From the cell containing the given text, extract its center point as [X, Y] coordinate. 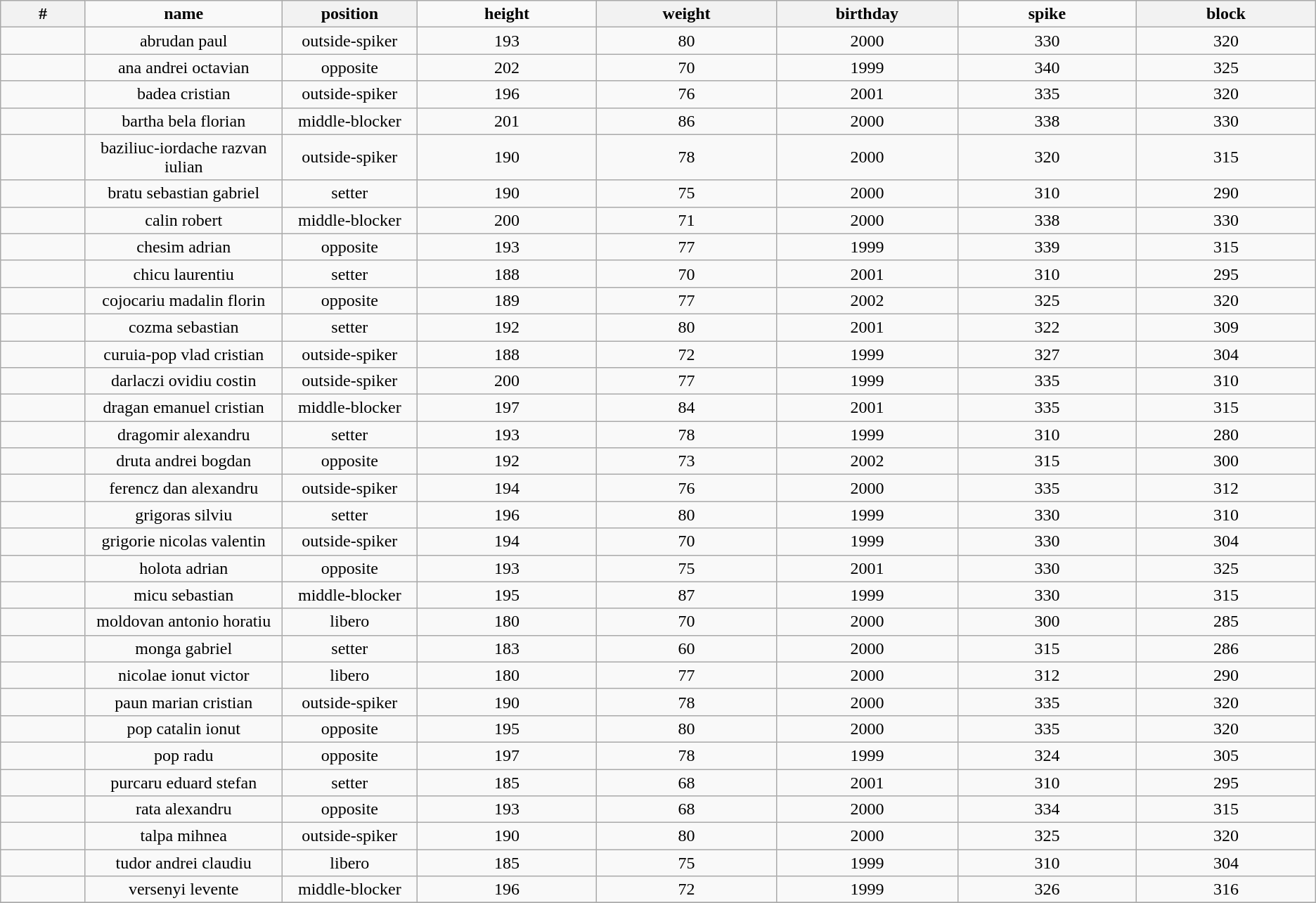
305 [1226, 755]
purcaru eduard stefan [183, 783]
druta andrei bogdan [183, 461]
dragomir alexandru [183, 435]
curuia-pop vlad cristian [183, 354]
285 [1226, 622]
87 [687, 595]
cojocariu madalin florin [183, 300]
pop catalin ionut [183, 729]
baziliuc-iordache razvan iulian [183, 158]
84 [687, 408]
tudor andrei claudiu [183, 863]
326 [1047, 890]
280 [1226, 435]
324 [1047, 755]
189 [506, 300]
ana andrei octavian [183, 68]
grigoras silviu [183, 515]
spike [1047, 14]
202 [506, 68]
rata alexandru [183, 809]
bratu sebastian gabriel [183, 193]
316 [1226, 890]
badea cristian [183, 94]
talpa mihnea [183, 836]
322 [1047, 327]
309 [1226, 327]
327 [1047, 354]
# [43, 14]
darlaczi ovidiu costin [183, 381]
60 [687, 648]
339 [1047, 247]
height [506, 14]
71 [687, 220]
chesim adrian [183, 247]
340 [1047, 68]
position [349, 14]
holota adrian [183, 568]
moldovan antonio horatiu [183, 622]
weight [687, 14]
73 [687, 461]
micu sebastian [183, 595]
183 [506, 648]
versenyi levente [183, 890]
86 [687, 121]
grigorie nicolas valentin [183, 542]
chicu laurentiu [183, 274]
334 [1047, 809]
pop radu [183, 755]
nicolae ionut victor [183, 675]
birthday [867, 14]
paun marian cristian [183, 702]
abrudan paul [183, 41]
201 [506, 121]
286 [1226, 648]
ferencz dan alexandru [183, 488]
bartha bela florian [183, 121]
block [1226, 14]
cozma sebastian [183, 327]
monga gabriel [183, 648]
name [183, 14]
calin robert [183, 220]
dragan emanuel cristian [183, 408]
